Determine the [X, Y] coordinate at the center of the cell enclosing the given text.  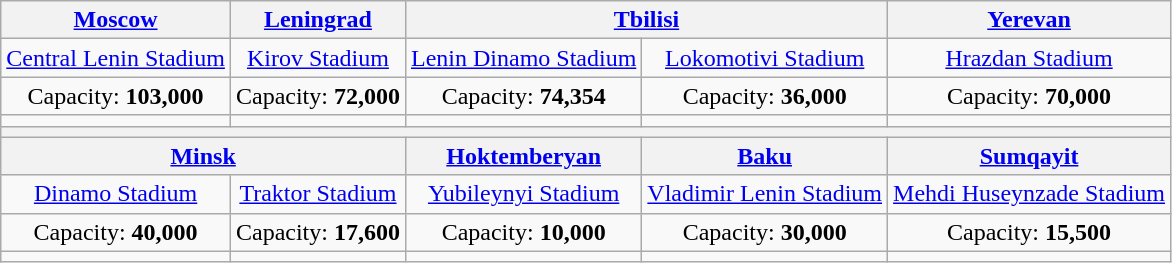
Capacity: 103,000 [116, 96]
Leningrad [318, 20]
Capacity: 74,354 [523, 96]
Yubileynyi Stadium [523, 194]
Baku [765, 156]
Mehdi Huseynzade Stadium [1030, 194]
Capacity: 30,000 [765, 232]
Hoktemberyan [523, 156]
Lokomotivi Stadium [765, 58]
Kirov Stadium [318, 58]
Moscow [116, 20]
Hrazdan Stadium [1030, 58]
Capacity: 17,600 [318, 232]
Lenin Dinamo Stadium [523, 58]
Capacity: 70,000 [1030, 96]
Capacity: 10,000 [523, 232]
Capacity: 15,500 [1030, 232]
Capacity: 40,000 [116, 232]
Yerevan [1030, 20]
Minsk [204, 156]
Capacity: 36,000 [765, 96]
Traktor Stadium [318, 194]
Tbilisi [646, 20]
Central Lenin Stadium [116, 58]
Sumqayit [1030, 156]
Vladimir Lenin Stadium [765, 194]
Dinamo Stadium [116, 194]
Capacity: 72,000 [318, 96]
